Identify which cell holds the provided text, then report its (X, Y) central coordinate. 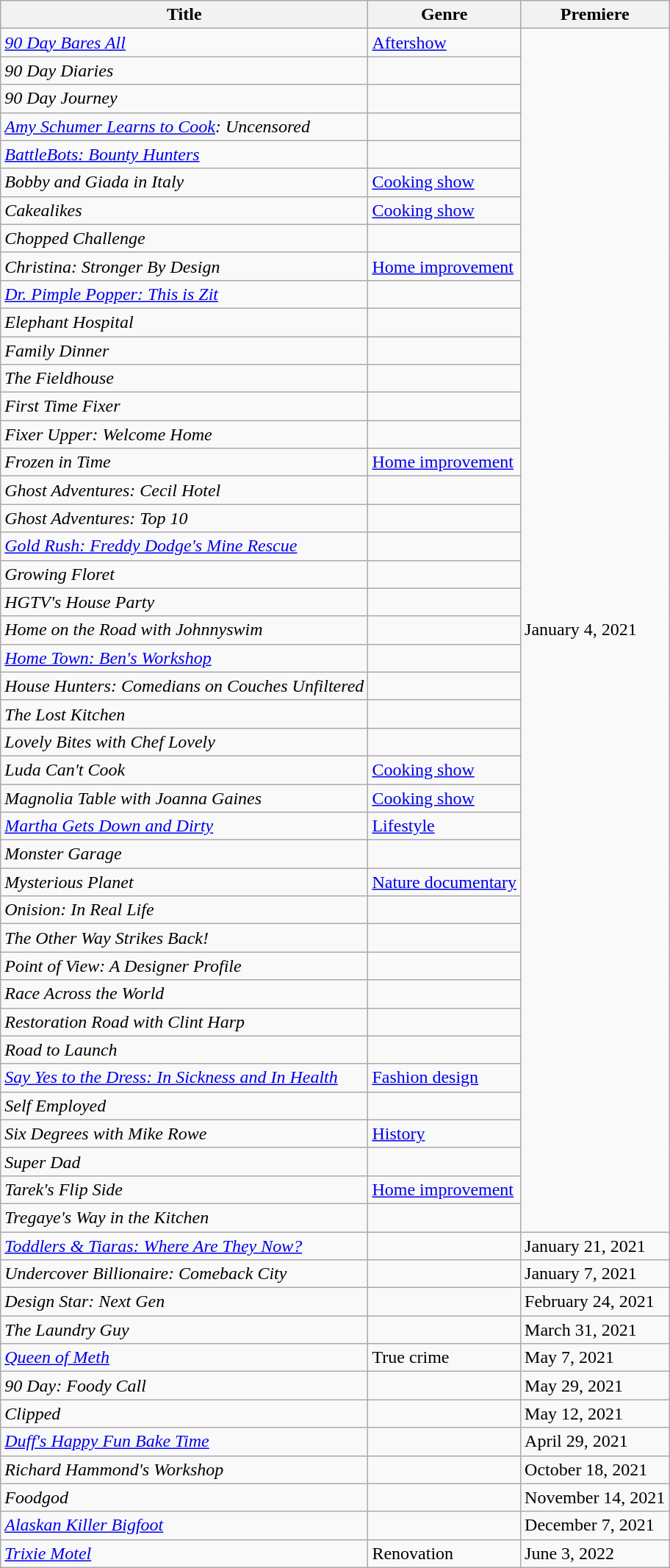
October 18, 2021 (595, 1469)
Duff's Happy Fun Bake Time (184, 1442)
Design Star: Next Gen (184, 1302)
Foodgod (184, 1497)
Gold Rush: Freddy Dodge's Mine Rescue (184, 546)
Mysterious Planet (184, 882)
Tregaye's Way in the Kitchen (184, 1217)
History (444, 1134)
Aftershow (444, 43)
Home on the Road with Johnnyswim (184, 630)
The Lost Kitchen (184, 714)
Elephant Hospital (184, 322)
Growing Floret (184, 574)
Monster Garage (184, 854)
Ghost Adventures: Cecil Hotel (184, 490)
Family Dinner (184, 351)
Nature documentary (444, 882)
Frozen in Time (184, 462)
Richard Hammond's Workshop (184, 1469)
Magnolia Table with Joanna Gaines (184, 798)
March 31, 2021 (595, 1330)
The Laundry Guy (184, 1330)
Fashion design (444, 1078)
The Fieldhouse (184, 379)
Premiere (595, 15)
Title (184, 15)
Cakealikes (184, 210)
BattleBots: Bounty Hunters (184, 154)
May 7, 2021 (595, 1358)
Chopped Challenge (184, 238)
Genre (444, 15)
Toddlers & Tiaras: Where Are They Now? (184, 1246)
January 21, 2021 (595, 1246)
April 29, 2021 (595, 1442)
Alaskan Killer Bigfoot (184, 1525)
Onision: In Real Life (184, 910)
Home Town: Ben's Workshop (184, 658)
Race Across the World (184, 994)
True crime (444, 1358)
Luda Can't Cook (184, 770)
Amy Schumer Learns to Cook: Uncensored (184, 126)
Ghost Adventures: Top 10 (184, 518)
Christina: Stronger By Design (184, 266)
Fixer Upper: Welcome Home (184, 434)
January 7, 2021 (595, 1274)
Martha Gets Down and Dirty (184, 826)
December 7, 2021 (595, 1525)
Bobby and Giada in Italy (184, 182)
Super Dad (184, 1161)
January 4, 2021 (595, 631)
Six Degrees with Mike Rowe (184, 1134)
June 3, 2022 (595, 1553)
Queen of Meth (184, 1358)
Undercover Billionaire: Comeback City (184, 1274)
The Other Way Strikes Back! (184, 938)
Point of View: A Designer Profile (184, 966)
Lifestyle (444, 826)
May 12, 2021 (595, 1414)
90 Day Diaries (184, 71)
February 24, 2021 (595, 1302)
90 Day Journey (184, 99)
Say Yes to the Dress: In Sickness and In Health (184, 1078)
Clipped (184, 1414)
HGTV's House Party (184, 602)
Renovation (444, 1553)
Self Employed (184, 1106)
May 29, 2021 (595, 1386)
90 Day Bares All (184, 43)
90 Day: Foody Call (184, 1386)
Lovely Bites with Chef Lovely (184, 742)
Dr. Pimple Popper: This is Zit (184, 294)
Trixie Motel (184, 1553)
Restoration Road with Clint Harp (184, 1022)
Tarek's Flip Side (184, 1189)
First Time Fixer (184, 407)
Road to Launch (184, 1050)
November 14, 2021 (595, 1497)
House Hunters: Comedians on Couches Unfiltered (184, 686)
